Return (x, y) of the center of cell containing provided text 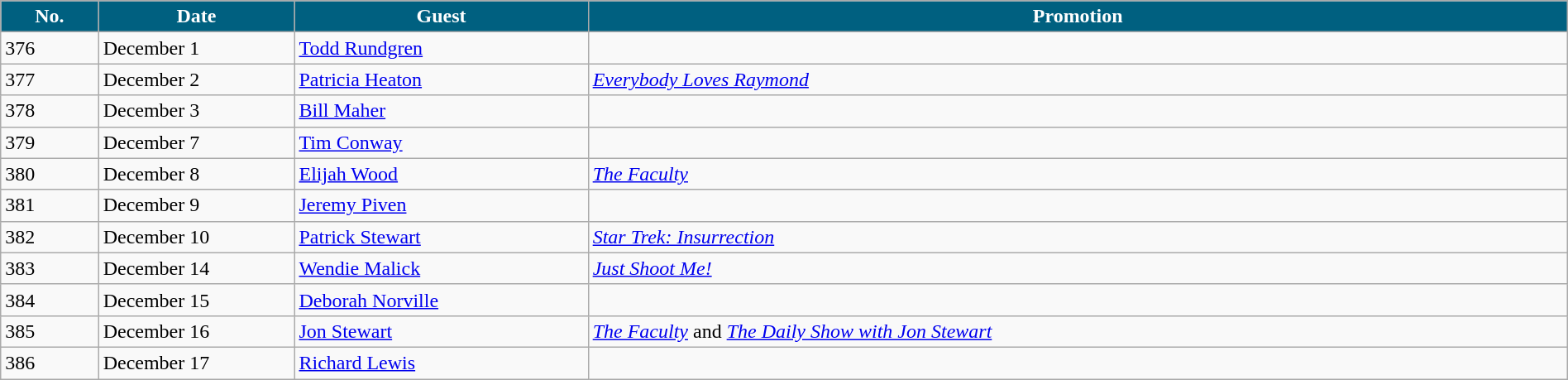
380 (50, 174)
December 7 (197, 142)
December 16 (197, 331)
No. (50, 17)
Tim Conway (442, 142)
384 (50, 300)
December 10 (197, 237)
386 (50, 363)
Guest (442, 17)
Richard Lewis (442, 363)
The Faculty and The Daily Show with Jon Stewart (1078, 331)
December 15 (197, 300)
Patricia Heaton (442, 79)
Jeremy Piven (442, 205)
377 (50, 79)
December 2 (197, 79)
Bill Maher (442, 111)
December 8 (197, 174)
381 (50, 205)
383 (50, 268)
379 (50, 142)
December 3 (197, 111)
Star Trek: Insurrection (1078, 237)
Todd Rundgren (442, 48)
Everybody Loves Raymond (1078, 79)
Wendie Malick (442, 268)
Deborah Norville (442, 300)
December 17 (197, 363)
December 14 (197, 268)
378 (50, 111)
382 (50, 237)
Elijah Wood (442, 174)
Date (197, 17)
Just Shoot Me! (1078, 268)
Promotion (1078, 17)
Patrick Stewart (442, 237)
385 (50, 331)
December 9 (197, 205)
The Faculty (1078, 174)
376 (50, 48)
Jon Stewart (442, 331)
December 1 (197, 48)
